Locate the cell with the specified text and output its (X, Y) center coordinate. 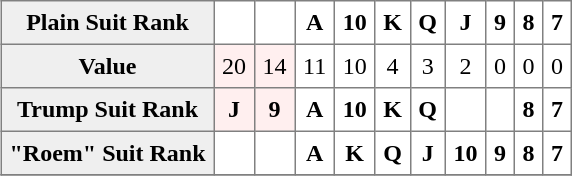
4 (392, 66)
Plain Suit Rank (108, 23)
Trump Suit Rank (108, 110)
20 (234, 66)
11 (315, 66)
3 (428, 66)
2 (465, 66)
Value (108, 66)
"Roem" Suit Rank (108, 153)
14 (274, 66)
